Identify which cell holds the provided text, then report its (X, Y) central coordinate. 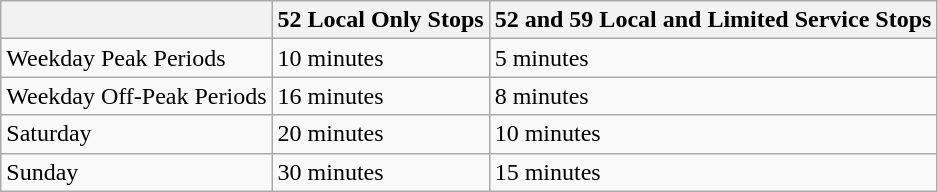
8 minutes (713, 96)
Saturday (136, 134)
52 Local Only Stops (380, 20)
Weekday Peak Periods (136, 58)
Weekday Off-Peak Periods (136, 96)
Sunday (136, 172)
30 minutes (380, 172)
5 minutes (713, 58)
52 and 59 Local and Limited Service Stops (713, 20)
16 minutes (380, 96)
20 minutes (380, 134)
15 minutes (713, 172)
